For the text-containing cell, return its midpoint in (x, y) coordinate format. 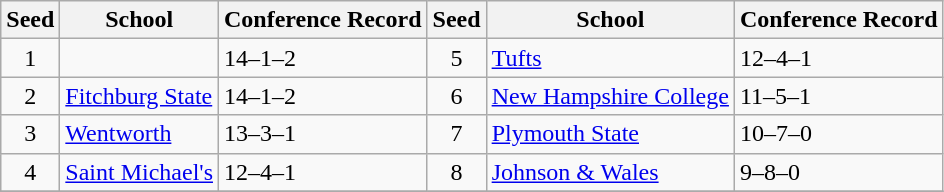
8 (456, 172)
Plymouth State (610, 134)
5 (456, 58)
Saint Michael's (140, 172)
2 (30, 96)
1 (30, 58)
3 (30, 134)
Tufts (610, 58)
11–5–1 (838, 96)
New Hampshire College (610, 96)
7 (456, 134)
Johnson & Wales (610, 172)
4 (30, 172)
13–3–1 (324, 134)
Wentworth (140, 134)
10–7–0 (838, 134)
6 (456, 96)
Fitchburg State (140, 96)
9–8–0 (838, 172)
